Provide the (X, Y) coordinate of the cell's center where the given text is located.  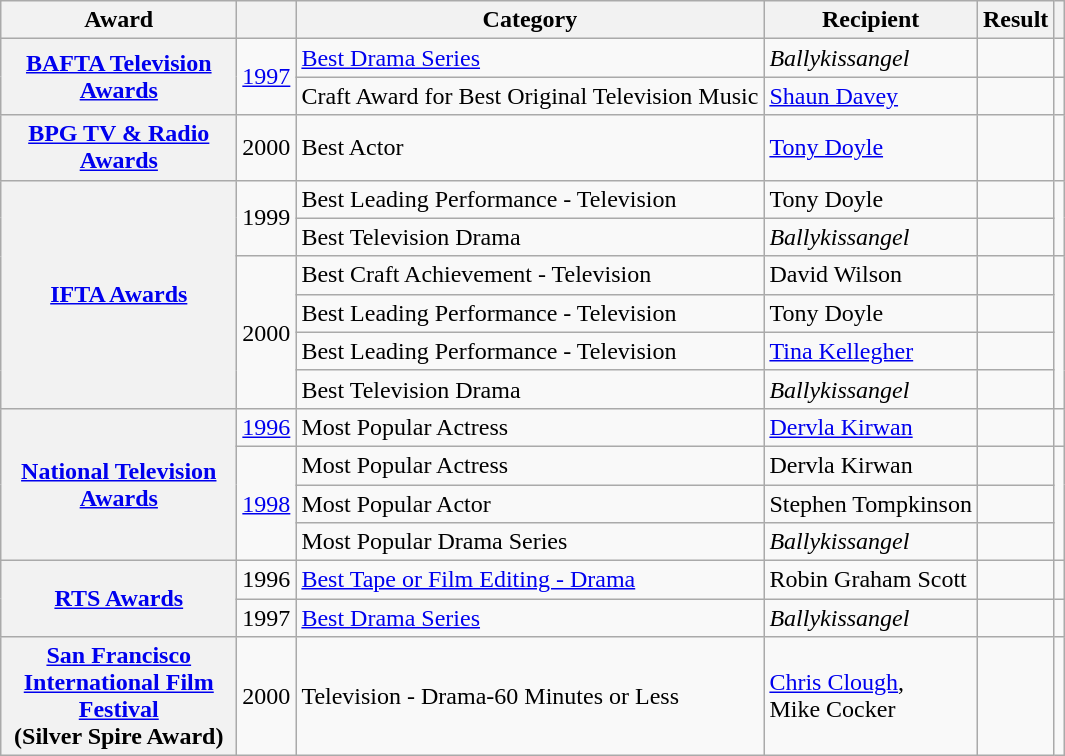
David Wilson (871, 275)
Television - Drama-60 Minutes or Less (530, 696)
1998 (266, 503)
Best Craft Achievement - Television (530, 275)
Tina Kellegher (871, 351)
Category (530, 20)
Result (1015, 20)
Stephen Tompkinson (871, 503)
National Television Awards (119, 484)
Chris Clough,Mike Cocker (871, 696)
Most Popular Actor (530, 503)
Shaun Davey (871, 96)
IFTA Awards (119, 294)
BAFTA Television Awards (119, 77)
Craft Award for Best Original Television Music (530, 96)
Recipient (871, 20)
Best Actor (530, 148)
San Francisco International Film Festival(Silver Spire Award) (119, 696)
BPG TV & Radio Awards (119, 148)
Robin Graham Scott (871, 580)
Most Popular Drama Series (530, 542)
Best Tape or Film Editing - Drama (530, 580)
RTS Awards (119, 599)
1999 (266, 218)
Award (119, 20)
